Locate the cell with the specified text and output its [X, Y] center coordinate. 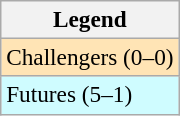
Legend [90, 19]
Futures (5–1) [90, 95]
Challengers (0–0) [90, 57]
